Return (x, y) of the center of cell containing provided text 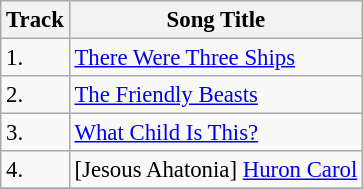
[Jesous Ahatonia] Huron Carol (216, 170)
Track (35, 20)
3. (35, 133)
2. (35, 95)
Song Title (216, 20)
What Child Is This? (216, 133)
There Were Three Ships (216, 58)
The Friendly Beasts (216, 95)
4. (35, 170)
1. (35, 58)
